Provide the [X, Y] coordinate of the cell's center where the given text is located.  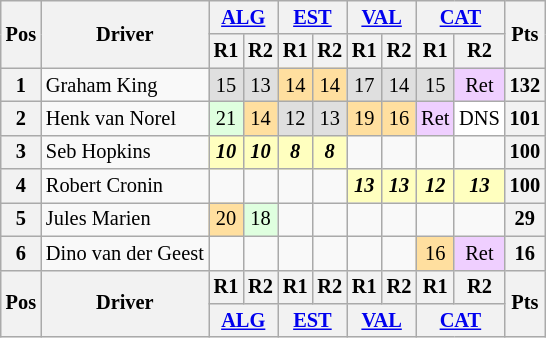
29 [525, 219]
Jules Marien [125, 219]
18 [260, 219]
20 [226, 219]
Dino van der Geest [125, 253]
21 [226, 118]
Graham King [125, 85]
2 [21, 118]
19 [364, 118]
1 [21, 85]
4 [21, 186]
Seb Hopkins [125, 152]
DNS [479, 118]
3 [21, 152]
132 [525, 85]
Robert Cronin [125, 186]
6 [21, 253]
101 [525, 118]
17 [364, 85]
5 [21, 219]
Henk van Norel [125, 118]
